Output the [x, y] coordinate of the center of the cell containing the given text.  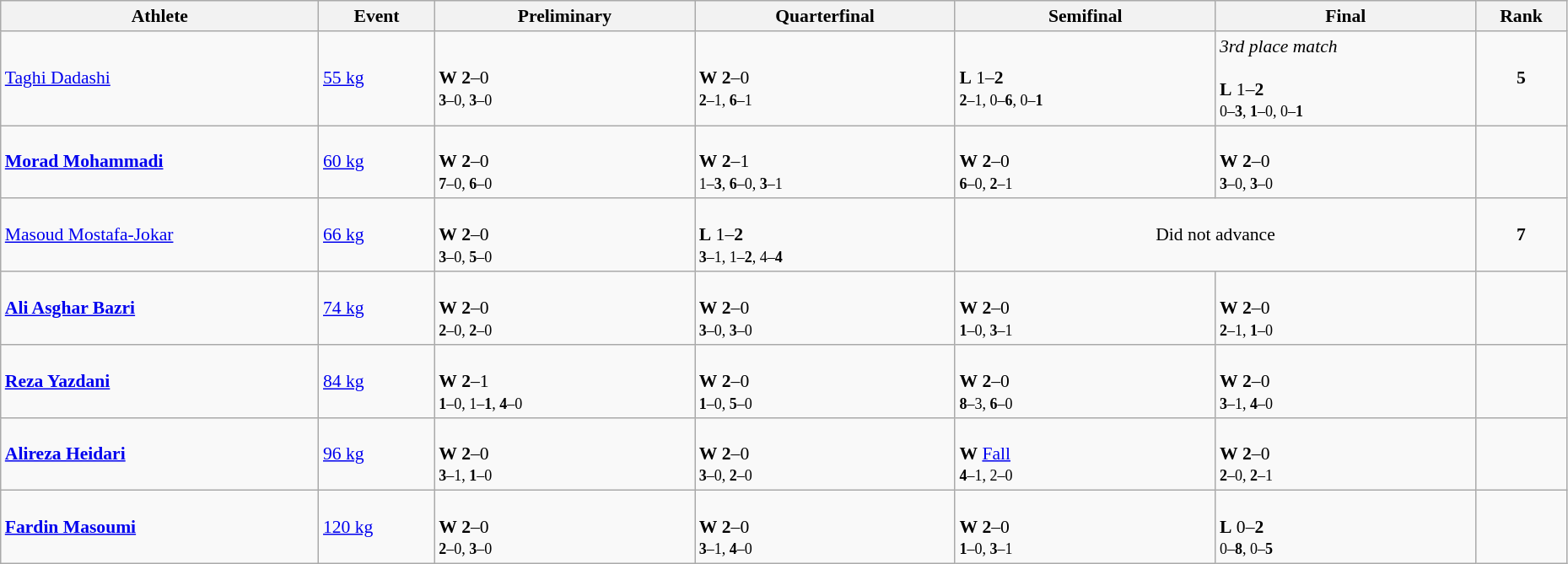
W 2–03–0, 2–0 [825, 454]
Semifinal [1085, 16]
W 2–08–3, 6–0 [1085, 381]
W 2–02–0, 3–0 [565, 528]
W 2–11–0, 1–1, 4–0 [565, 381]
Alireza Heidari [160, 454]
120 kg [376, 528]
Reza Yazdani [160, 381]
96 kg [376, 454]
W 2–01–0, 5–0 [825, 381]
84 kg [376, 381]
W 2–03–0, 5–0 [565, 236]
W 2–02–0, 2–0 [565, 309]
5 [1522, 78]
Rank [1522, 16]
60 kg [376, 162]
Did not advance [1215, 236]
W 2–07–0, 6–0 [565, 162]
L 0–20–8, 0–5 [1346, 528]
Final [1346, 16]
W 2–02–0, 2–1 [1346, 454]
Fardin Masoumi [160, 528]
W 2–06–0, 2–1 [1085, 162]
66 kg [376, 236]
Quarterfinal [825, 16]
Taghi Dadashi [160, 78]
Masoud Mostafa-Jokar [160, 236]
L 1–23–1, 1–2, 4–4 [825, 236]
W 2–02–1, 6–1 [825, 78]
Preliminary [565, 16]
7 [1522, 236]
Athlete [160, 16]
55 kg [376, 78]
W 2–03–1, 1–0 [565, 454]
Event [376, 16]
Morad Mohammadi [160, 162]
W 2–11–3, 6–0, 3–1 [825, 162]
3rd place matchL 1–20–3, 1–0, 0–1 [1346, 78]
W 2–02–1, 1–0 [1346, 309]
L 1–22–1, 0–6, 0–1 [1085, 78]
Ali Asghar Bazri [160, 309]
74 kg [376, 309]
W Fall4–1, 2–0 [1085, 454]
